Scan for the cell matching the given text and deliver its (x, y) coordinate at center. 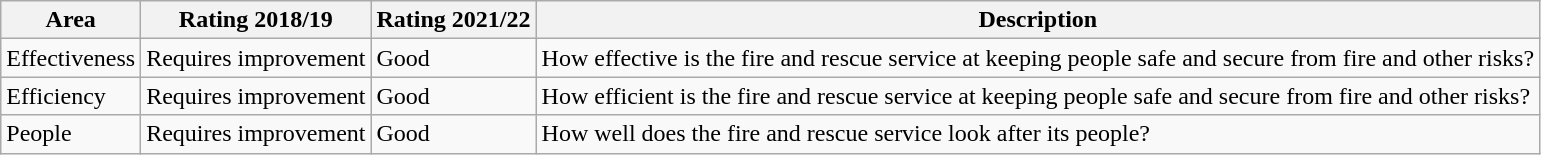
Rating 2021/22 (454, 20)
How well does the fire and rescue service look after its people? (1038, 134)
Area (71, 20)
People (71, 134)
Rating 2018/19 (256, 20)
Effectiveness (71, 58)
How efficient is the fire and rescue service at keeping people safe and secure from fire and other risks? (1038, 96)
Efficiency (71, 96)
How effective is the fire and rescue service at keeping people safe and secure from fire and other risks? (1038, 58)
Description (1038, 20)
